Output the (x, y) coordinate of the center of the cell containing the given text.  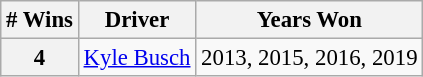
Kyle Busch (137, 58)
4 (40, 58)
Years Won (310, 20)
Driver (137, 20)
2013, 2015, 2016, 2019 (310, 58)
# Wins (40, 20)
